Find where the given text appears and provide that cell's center as (x, y) coordinate. 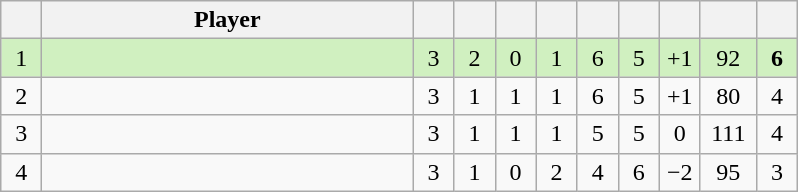
92 (728, 58)
−2 (680, 172)
95 (728, 172)
111 (728, 134)
80 (728, 96)
Player (228, 20)
